Return the [X, Y] coordinate for the center point of the cell that contains the specified text.  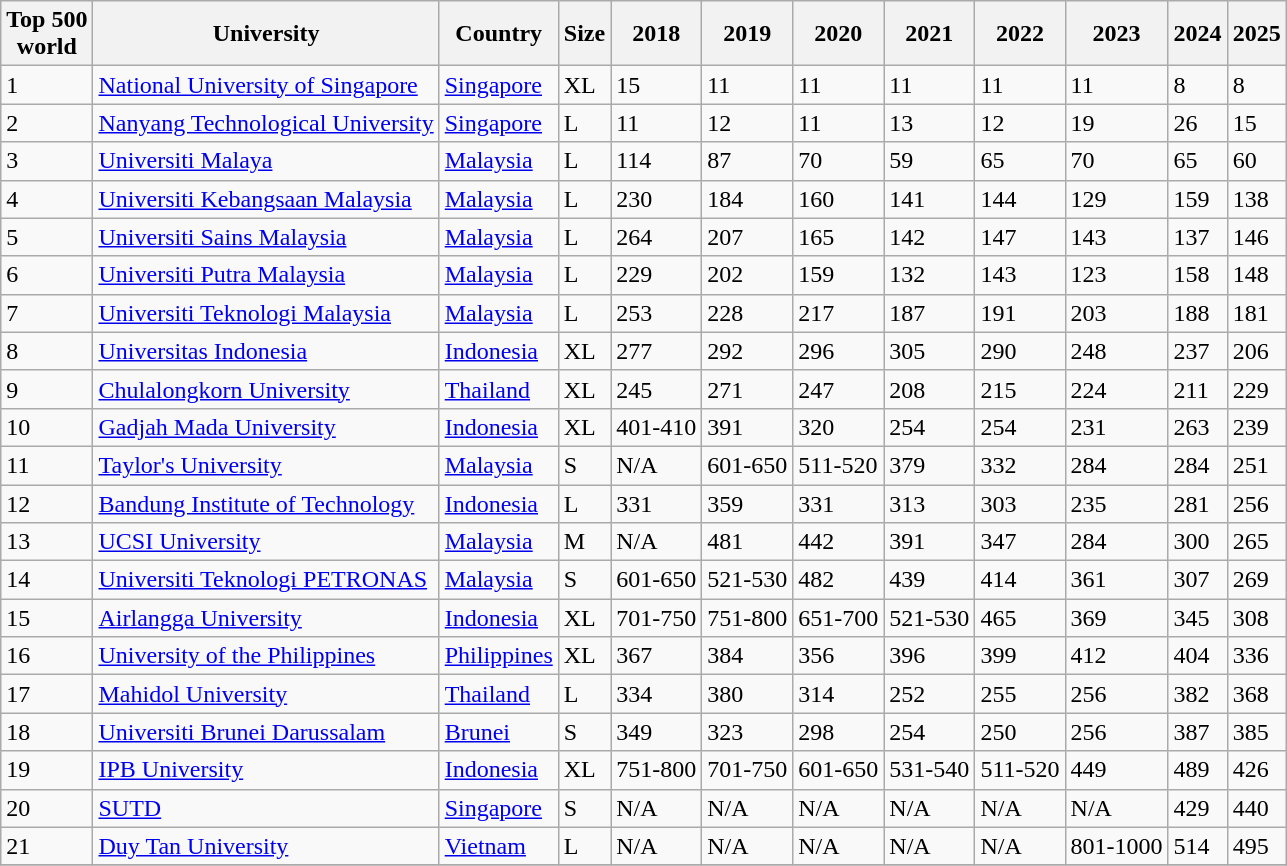
87 [748, 161]
385 [1256, 732]
SUTD [266, 808]
60 [1256, 161]
300 [1198, 542]
Mahidol University [266, 694]
245 [656, 389]
Universiti Kebangsaan Malaysia [266, 199]
303 [1020, 503]
160 [838, 199]
Universiti Teknologi PETRONAS [266, 580]
2018 [656, 34]
313 [930, 503]
Universiti Malaya [266, 161]
144 [1020, 199]
Duy Tan University [266, 846]
2019 [748, 34]
323 [748, 732]
307 [1198, 580]
Vietnam [498, 846]
250 [1020, 732]
412 [1116, 656]
231 [1116, 427]
379 [930, 465]
14 [47, 580]
187 [930, 313]
269 [1256, 580]
Size [584, 34]
184 [748, 199]
382 [1198, 694]
380 [748, 694]
489 [1198, 770]
334 [656, 694]
26 [1198, 123]
Country [498, 34]
292 [748, 351]
2024 [1198, 34]
17 [47, 694]
59 [930, 161]
Universiti Teknologi Malaysia [266, 313]
401-410 [656, 427]
University [266, 34]
396 [930, 656]
265 [1256, 542]
5 [47, 237]
247 [838, 389]
314 [838, 694]
211 [1198, 389]
347 [1020, 542]
165 [838, 237]
Top 500 world [47, 34]
Nanyang Technological University [266, 123]
296 [838, 351]
449 [1116, 770]
255 [1020, 694]
320 [838, 427]
230 [656, 199]
Brunei [498, 732]
191 [1020, 313]
298 [838, 732]
Chulalongkorn University [266, 389]
368 [1256, 694]
4 [47, 199]
7 [47, 313]
215 [1020, 389]
429 [1198, 808]
399 [1020, 656]
414 [1020, 580]
10 [47, 427]
531-540 [930, 770]
Philippines [498, 656]
349 [656, 732]
21 [47, 846]
263 [1198, 427]
158 [1198, 275]
439 [930, 580]
442 [838, 542]
9 [47, 389]
426 [1256, 770]
142 [930, 237]
440 [1256, 808]
404 [1198, 656]
369 [1116, 618]
Universiti Sains Malaysia [266, 237]
148 [1256, 275]
2025 [1256, 34]
495 [1256, 846]
2022 [1020, 34]
138 [1256, 199]
132 [930, 275]
129 [1116, 199]
481 [748, 542]
336 [1256, 656]
264 [656, 237]
6 [47, 275]
137 [1198, 237]
651-700 [838, 618]
387 [1198, 732]
1 [47, 85]
308 [1256, 618]
228 [748, 313]
801-1000 [1116, 846]
252 [930, 694]
277 [656, 351]
University of the Philippines [266, 656]
359 [748, 503]
217 [838, 313]
16 [47, 656]
202 [748, 275]
141 [930, 199]
248 [1116, 351]
Gadjah Mada University [266, 427]
239 [1256, 427]
332 [1020, 465]
181 [1256, 313]
Bandung Institute of Technology [266, 503]
207 [748, 237]
2021 [930, 34]
188 [1198, 313]
251 [1256, 465]
2 [47, 123]
206 [1256, 351]
18 [47, 732]
253 [656, 313]
147 [1020, 237]
237 [1198, 351]
514 [1198, 846]
465 [1020, 618]
367 [656, 656]
M [584, 542]
356 [838, 656]
281 [1198, 503]
146 [1256, 237]
345 [1198, 618]
224 [1116, 389]
123 [1116, 275]
Airlangga University [266, 618]
National University of Singapore [266, 85]
482 [838, 580]
305 [930, 351]
Universiti Brunei Darussalam [266, 732]
2023 [1116, 34]
Taylor's University [266, 465]
290 [1020, 351]
UCSI University [266, 542]
20 [47, 808]
208 [930, 389]
Universiti Putra Malaysia [266, 275]
Universitas Indonesia [266, 351]
2020 [838, 34]
IPB University [266, 770]
203 [1116, 313]
3 [47, 161]
235 [1116, 503]
384 [748, 656]
271 [748, 389]
114 [656, 161]
361 [1116, 580]
